Locate the cell with the specified text and output its (X, Y) center coordinate. 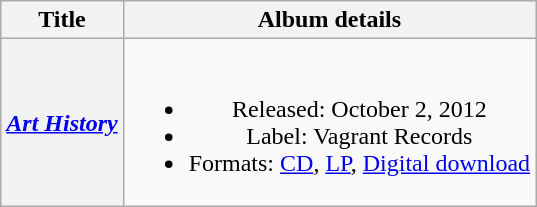
Album details (329, 20)
Released: October 2, 2012Label: Vagrant RecordsFormats: CD, LP, Digital download (329, 122)
Art History (62, 122)
Title (62, 20)
